Locate the cell with the specified text and output its (X, Y) center coordinate. 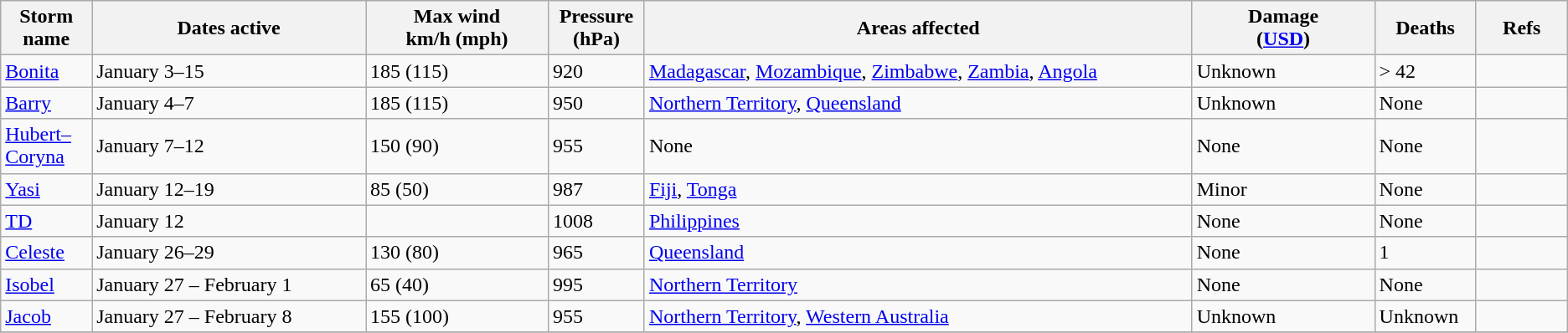
TD (47, 221)
Fiji, Tonga (918, 189)
Jacob (47, 316)
65 (40) (457, 284)
995 (596, 284)
Storm name (47, 28)
Barry (47, 103)
Northern Territory, Queensland (918, 103)
1008 (596, 221)
> 42 (1426, 71)
January 4–7 (230, 103)
Areas affected (918, 28)
Queensland (918, 253)
Northern Territory, Western Australia (918, 316)
Bonita (47, 71)
Damage(USD) (1283, 28)
Max windkm/h (mph) (457, 28)
Madagascar, Mozambique, Zimbabwe, Zambia, Angola (918, 71)
Northern Territory (918, 284)
January 12 (230, 221)
965 (596, 253)
Dates active (230, 28)
Pressure(hPa) (596, 28)
155 (100) (457, 316)
Hubert–Coryna (47, 146)
January 3–15 (230, 71)
Refs (1521, 28)
Celeste (47, 253)
987 (596, 189)
Yasi (47, 189)
Deaths (1426, 28)
January 26–29 (230, 253)
920 (596, 71)
950 (596, 103)
Isobel (47, 284)
85 (50) (457, 189)
1 (1426, 253)
Minor (1283, 189)
January 27 – February 8 (230, 316)
January 27 – February 1 (230, 284)
January 7–12 (230, 146)
150 (90) (457, 146)
January 12–19 (230, 189)
130 (80) (457, 253)
Philippines (918, 221)
